Provide the [x, y] coordinate of the cell's center where the given text is located.  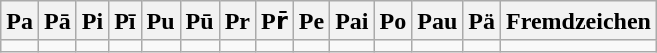
Pau [438, 21]
Pr̄ [275, 21]
Pa [20, 21]
Pu [160, 21]
Pū [200, 21]
Pä [482, 21]
Fremdzeichen [579, 21]
Pr [237, 21]
Pi [92, 21]
Pai [352, 21]
Pe [311, 21]
Po [393, 21]
Pā [57, 21]
Pī [125, 21]
